Capture the cell that displays the provided text and extract its (x, y) central coordinate. 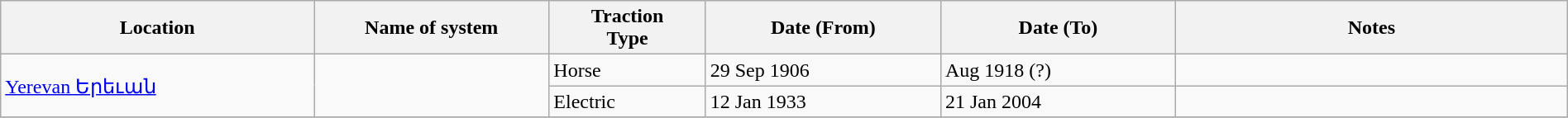
Aug 1918 (?) (1058, 70)
TractionType (627, 28)
Date (To) (1058, 28)
Name of system (432, 28)
Horse (627, 70)
Location (157, 28)
21 Jan 2004 (1058, 101)
Date (From) (823, 28)
Yerevan Երեւան (157, 86)
29 Sep 1906 (823, 70)
12 Jan 1933 (823, 101)
Notes (1372, 28)
Electric (627, 101)
